Pinpoint the cell where the given text exists, returning its (x, y) midpoint coordinate. 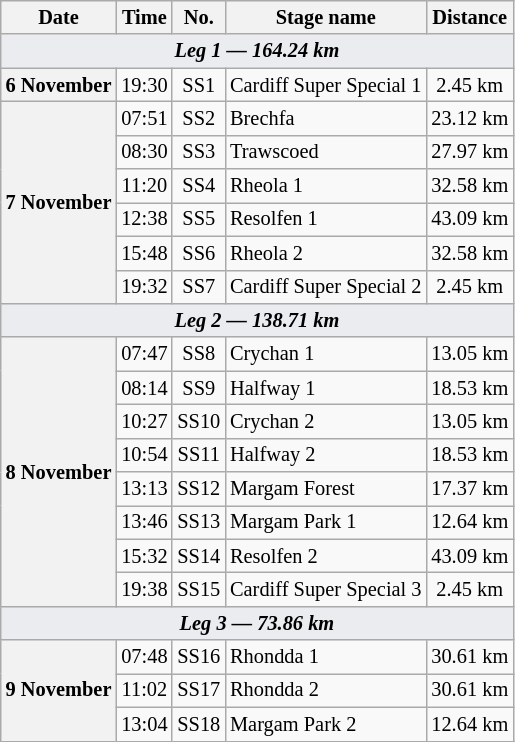
17.37 km (470, 489)
Rhondda 2 (326, 690)
Stage name (326, 17)
SS1 (198, 85)
13:13 (144, 489)
Trawscoed (326, 152)
07:47 (144, 354)
SS18 (198, 724)
Distance (470, 17)
07:48 (144, 657)
19:32 (144, 287)
SS5 (198, 219)
SS16 (198, 657)
Leg 3 — 73.86 km (257, 623)
08:30 (144, 152)
13:04 (144, 724)
10:54 (144, 455)
Time (144, 17)
15:32 (144, 556)
Margam Forest (326, 489)
11:20 (144, 186)
Margam Park 1 (326, 522)
SS14 (198, 556)
No. (198, 17)
Halfway 2 (326, 455)
Margam Park 2 (326, 724)
SS8 (198, 354)
13:46 (144, 522)
SS9 (198, 388)
SS4 (198, 186)
9 November (59, 690)
Cardiff Super Special 2 (326, 287)
Crychan 1 (326, 354)
SS11 (198, 455)
Resolfen 1 (326, 219)
19:30 (144, 85)
SS12 (198, 489)
SS17 (198, 690)
19:38 (144, 589)
SS7 (198, 287)
SS13 (198, 522)
15:48 (144, 253)
Brechfa (326, 118)
Resolfen 2 (326, 556)
SS10 (198, 421)
11:02 (144, 690)
SS3 (198, 152)
Date (59, 17)
SS15 (198, 589)
08:14 (144, 388)
27.97 km (470, 152)
6 November (59, 85)
07:51 (144, 118)
SS2 (198, 118)
Leg 1 — 164.24 km (257, 51)
Rheola 2 (326, 253)
Rheola 1 (326, 186)
23.12 km (470, 118)
Rhondda 1 (326, 657)
Crychan 2 (326, 421)
Leg 2 — 138.71 km (257, 320)
SS6 (198, 253)
10:27 (144, 421)
12:38 (144, 219)
Cardiff Super Special 1 (326, 85)
Cardiff Super Special 3 (326, 589)
Halfway 1 (326, 388)
7 November (59, 202)
8 November (59, 472)
